Pinpoint the cell where the given text exists, returning its (x, y) midpoint coordinate. 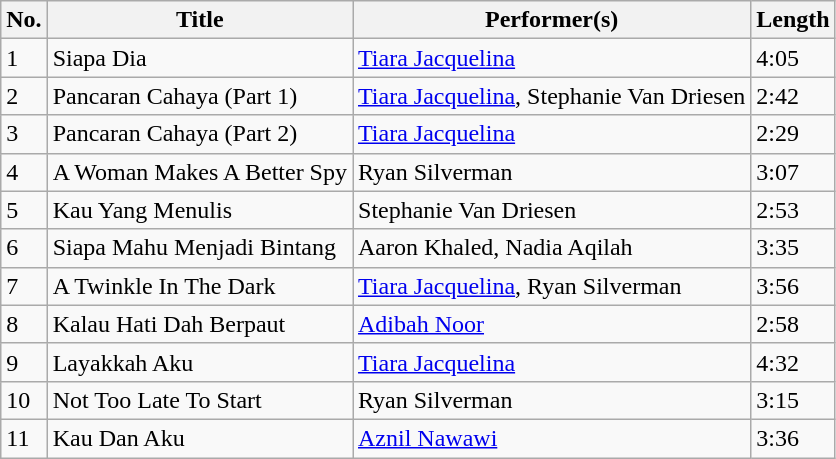
Kalau Hati Dah Berpaut (200, 324)
Siapa Mahu Menjadi Bintang (200, 248)
4 (24, 172)
2 (24, 96)
10 (24, 400)
Performer(s) (551, 20)
Kau Yang Menulis (200, 210)
Adibah Noor (551, 324)
Pancaran Cahaya (Part 2) (200, 134)
Siapa Dia (200, 58)
4:32 (793, 362)
Tiara Jacquelina, Ryan Silverman (551, 286)
6 (24, 248)
3 (24, 134)
3:07 (793, 172)
Tiara Jacquelina, Stephanie Van Driesen (551, 96)
Layakkah Aku (200, 362)
8 (24, 324)
2:42 (793, 96)
9 (24, 362)
Pancaran Cahaya (Part 1) (200, 96)
A Twinkle In The Dark (200, 286)
2:29 (793, 134)
No. (24, 20)
Aaron Khaled, Nadia Aqilah (551, 248)
3:35 (793, 248)
3:15 (793, 400)
5 (24, 210)
Not Too Late To Start (200, 400)
11 (24, 438)
4:05 (793, 58)
3:36 (793, 438)
3:56 (793, 286)
7 (24, 286)
A Woman Makes A Better Spy (200, 172)
1 (24, 58)
2:58 (793, 324)
Title (200, 20)
Kau Dan Aku (200, 438)
Aznil Nawawi (551, 438)
Length (793, 20)
2:53 (793, 210)
Stephanie Van Driesen (551, 210)
